Detect which cell encompasses the target text, then output its [x, y] center coordinate. 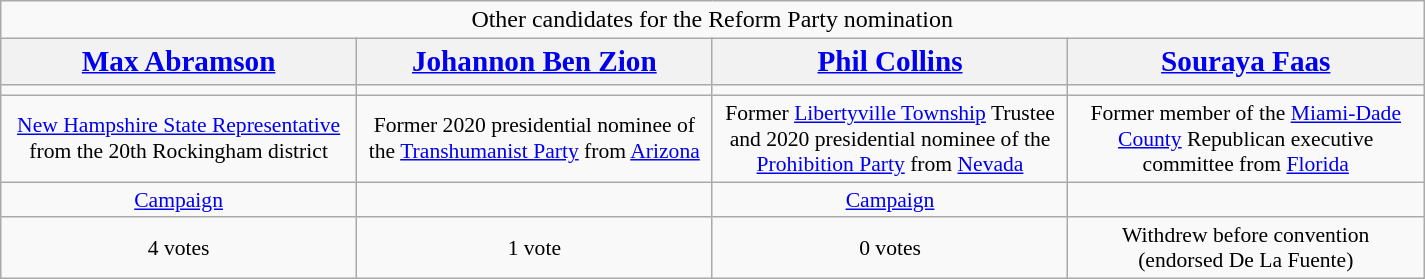
Former Libertyville Township Trustee and 2020 presidential nominee of the Prohibition Party from Nevada [890, 138]
Former 2020 presidential nominee of the Transhumanist Party from Arizona [534, 138]
Max Abramson [179, 62]
Withdrew before convention(endorsed De La Fuente) [1246, 248]
1 vote [534, 248]
New Hampshire State Representative from the 20th Rockingham district [179, 138]
Souraya Faas [1246, 62]
4 votes [179, 248]
Johannon Ben Zion [534, 62]
Phil Collins [890, 62]
Former member of the Miami-Dade County Republican executive committee from Florida [1246, 138]
0 votes [890, 248]
Other candidates for the Reform Party nomination [712, 20]
